Output the [X, Y] coordinate of the center of the cell containing the given text.  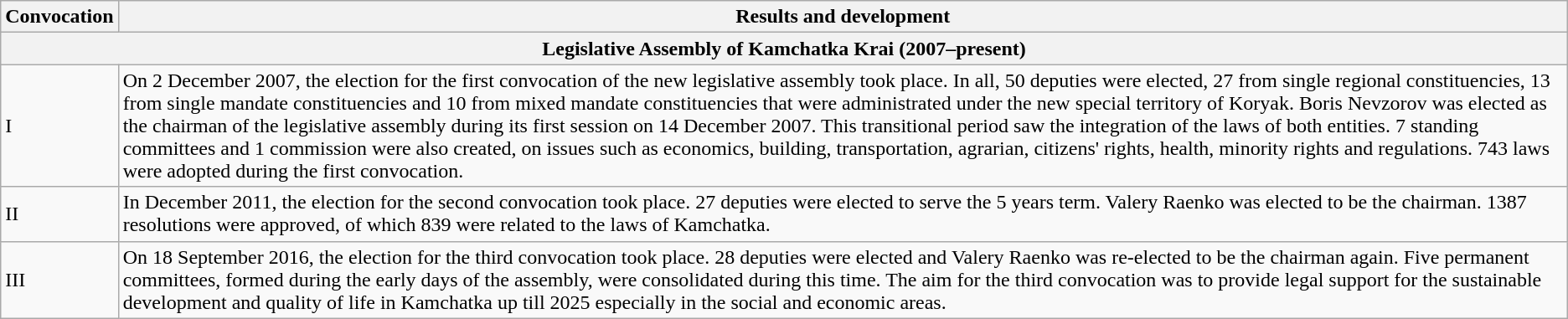
Legislative Assembly of Kamchatka Krai (2007–present) [784, 49]
III [59, 280]
Results and development [843, 17]
II [59, 214]
Convocation [59, 17]
I [59, 126]
